Return the [x, y] coordinate for the center point of the cell that contains the specified text.  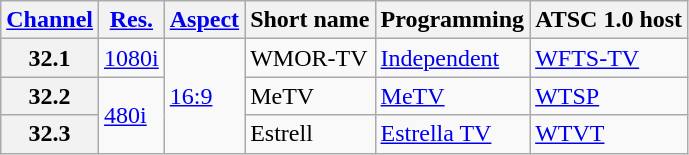
Channel [50, 20]
16:9 [204, 96]
Estrella TV [452, 134]
1080i [132, 58]
Estrell [310, 134]
Short name [310, 20]
ATSC 1.0 host [609, 20]
Programming [452, 20]
Independent [452, 58]
WMOR-TV [310, 58]
Aspect [204, 20]
Res. [132, 20]
WFTS-TV [609, 58]
WTVT [609, 134]
480i [132, 115]
WTSP [609, 96]
32.3 [50, 134]
32.1 [50, 58]
32.2 [50, 96]
